Return (x, y) of the center of cell containing provided text 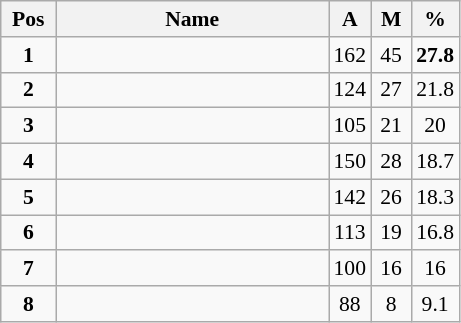
20 (435, 126)
21 (391, 126)
5 (28, 197)
105 (350, 126)
27.8 (435, 55)
142 (350, 197)
21.8 (435, 90)
28 (391, 162)
4 (28, 162)
124 (350, 90)
7 (28, 269)
Name (192, 19)
18.7 (435, 162)
% (435, 19)
Pos (28, 19)
1 (28, 55)
M (391, 19)
150 (350, 162)
18.3 (435, 197)
100 (350, 269)
26 (391, 197)
16.8 (435, 233)
45 (391, 55)
19 (391, 233)
2 (28, 90)
27 (391, 90)
113 (350, 233)
3 (28, 126)
6 (28, 233)
9.1 (435, 304)
A (350, 19)
162 (350, 55)
88 (350, 304)
